Return (x, y) of the center of cell containing provided text 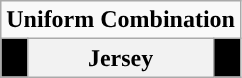
Jersey (121, 58)
Uniform Combination (121, 20)
